For the text-containing cell, return its midpoint in (x, y) coordinate format. 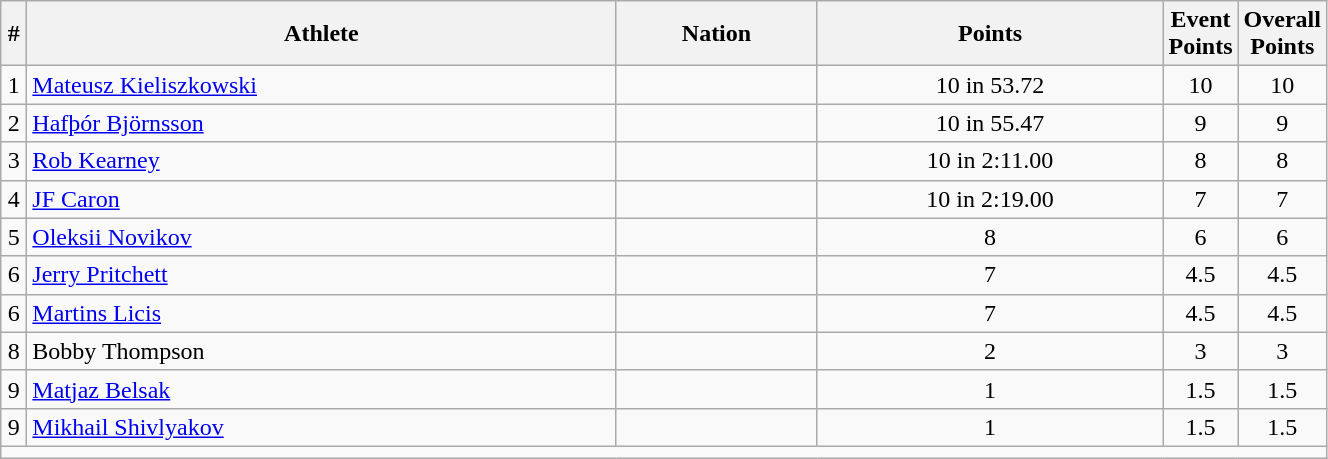
Martins Licis (322, 313)
Athlete (322, 34)
Rob Kearney (322, 161)
Event Points (1200, 34)
# (14, 34)
Points (990, 34)
10 in 2:11.00 (990, 161)
Overall Points (1282, 34)
10 in 55.47 (990, 123)
Mateusz Kieliszkowski (322, 85)
Mikhail Shivlyakov (322, 427)
10 in 2:19.00 (990, 199)
Matjaz Belsak (322, 389)
Bobby Thompson (322, 351)
10 in 53.72 (990, 85)
Hafþór Björnsson (322, 123)
Nation (716, 34)
4 (14, 199)
JF Caron (322, 199)
Jerry Pritchett (322, 275)
Oleksii Novikov (322, 237)
5 (14, 237)
